Identify which cell holds the provided text, then report its [X, Y] central coordinate. 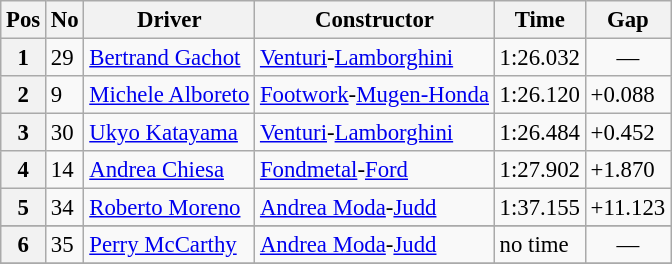
1:26.032 [540, 58]
5 [24, 208]
Gap [628, 20]
35 [65, 245]
Driver [170, 20]
Time [540, 20]
9 [65, 95]
1:26.484 [540, 133]
Footwork-Mugen-Honda [375, 95]
3 [24, 133]
Roberto Moreno [170, 208]
Perry McCarthy [170, 245]
14 [65, 170]
6 [24, 245]
+0.452 [628, 133]
Ukyo Katayama [170, 133]
no time [540, 245]
+0.088 [628, 95]
+1.870 [628, 170]
Michele Alboreto [170, 95]
30 [65, 133]
1:26.120 [540, 95]
Constructor [375, 20]
1:27.902 [540, 170]
1 [24, 58]
29 [65, 58]
1:37.155 [540, 208]
Andrea Chiesa [170, 170]
2 [24, 95]
4 [24, 170]
34 [65, 208]
Pos [24, 20]
Fondmetal-Ford [375, 170]
No [65, 20]
+11.123 [628, 208]
Bertrand Gachot [170, 58]
